Return the (X, Y) coordinate for the center point of the cell that contains the specified text.  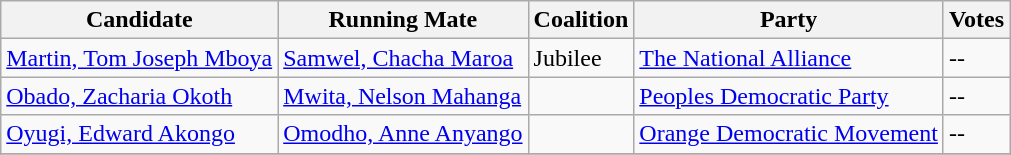
Peoples Democratic Party (789, 96)
Orange Democratic Movement (789, 134)
Oyugi, Edward Akongo (140, 134)
Coalition (581, 20)
Samwel, Chacha Maroa (403, 58)
Obado, Zacharia Okoth (140, 96)
Votes (976, 20)
Mwita, Nelson Mahanga (403, 96)
Jubilee (581, 58)
Martin, Tom Joseph Mboya (140, 58)
The National Alliance (789, 58)
Running Mate (403, 20)
Omodho, Anne Anyango (403, 134)
Party (789, 20)
Candidate (140, 20)
